Search for the cell housing the specified text and yield its (X, Y) center coordinate. 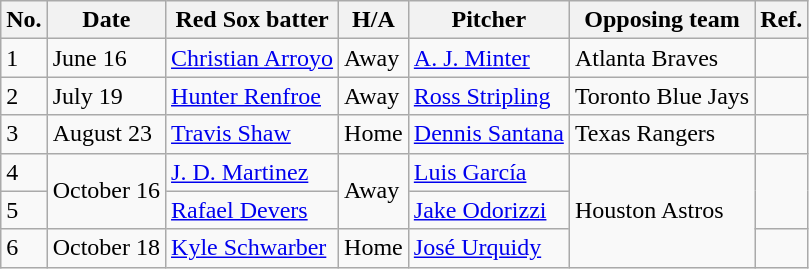
August 23 (106, 134)
H/A (374, 20)
Ref. (782, 20)
June 16 (106, 58)
Travis Shaw (252, 134)
Opposing team (662, 20)
5 (24, 210)
Christian Arroyo (252, 58)
Dennis Santana (488, 134)
Jake Odorizzi (488, 210)
Kyle Schwarber (252, 248)
Ross Stripling (488, 96)
Toronto Blue Jays (662, 96)
2 (24, 96)
Texas Rangers (662, 134)
Date (106, 20)
October 18 (106, 248)
6 (24, 248)
J. D. Martinez (252, 172)
A. J. Minter (488, 58)
José Urquidy (488, 248)
1 (24, 58)
Houston Astros (662, 210)
Red Sox batter (252, 20)
October 16 (106, 191)
Luis García (488, 172)
July 19 (106, 96)
Hunter Renfroe (252, 96)
No. (24, 20)
3 (24, 134)
Atlanta Braves (662, 58)
4 (24, 172)
Pitcher (488, 20)
Rafael Devers (252, 210)
